Identify which cell holds the provided text, then report its [X, Y] central coordinate. 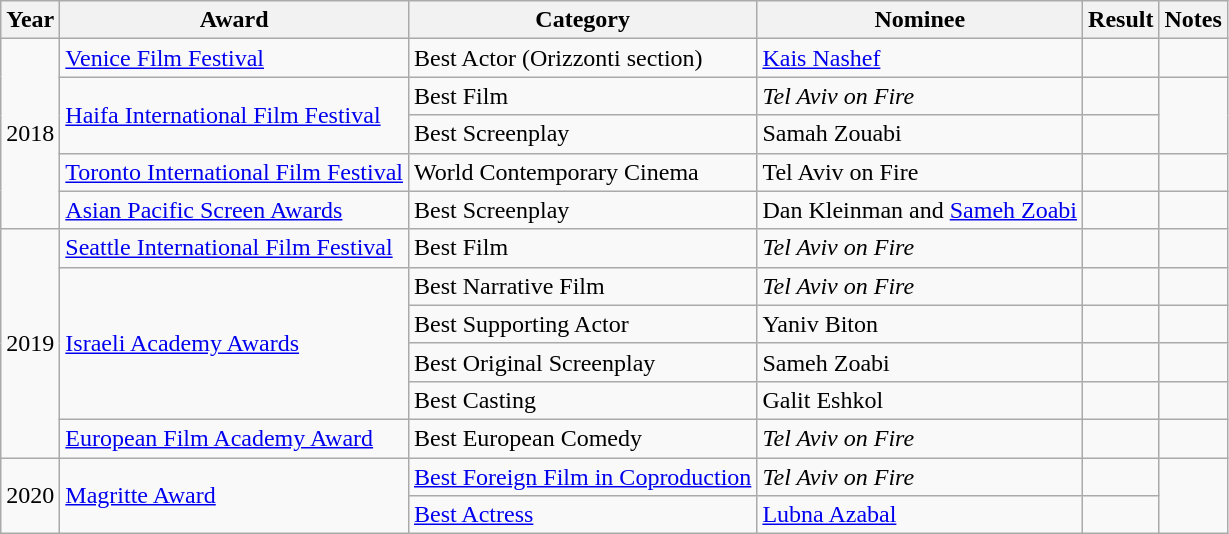
World Contemporary Cinema [582, 172]
Sameh Zoabi [920, 362]
Samah Zouabi [920, 134]
Best Original Screenplay [582, 362]
Best European Comedy [582, 438]
Best Narrative Film [582, 286]
Result [1121, 20]
Award [234, 20]
Nominee [920, 20]
Year [30, 20]
Galit Eshkol [920, 400]
Venice Film Festival [234, 58]
2018 [30, 134]
Notes [1193, 20]
European Film Academy Award [234, 438]
Dan Kleinman and Sameh Zoabi [920, 210]
Lubna Azabal [920, 515]
Magritte Award [234, 496]
Kais Nashef [920, 58]
Best Casting [582, 400]
Category [582, 20]
Seattle International Film Festival [234, 248]
Best Actor (Orizzonti section) [582, 58]
Yaniv Biton [920, 324]
2019 [30, 343]
Best Actress [582, 515]
Best Foreign Film in Coproduction [582, 477]
Toronto International Film Festival [234, 172]
Best Supporting Actor [582, 324]
Israeli Academy Awards [234, 343]
Asian Pacific Screen Awards [234, 210]
Haifa International Film Festival [234, 115]
2020 [30, 496]
